Determine the (x, y) coordinate at the center of the cell enclosing the given text.  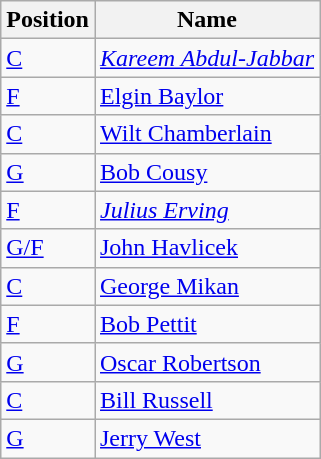
Bill Russell (206, 400)
Elgin Baylor (206, 96)
Julius Erving (206, 210)
Name (206, 20)
Wilt Chamberlain (206, 134)
Kareem Abdul-Jabbar (206, 58)
Bob Pettit (206, 324)
G/F (48, 248)
Jerry West (206, 438)
Oscar Robertson (206, 362)
George Mikan (206, 286)
John Havlicek (206, 248)
Bob Cousy (206, 172)
Position (48, 20)
